From the cell containing the given text, extract its center point as [X, Y] coordinate. 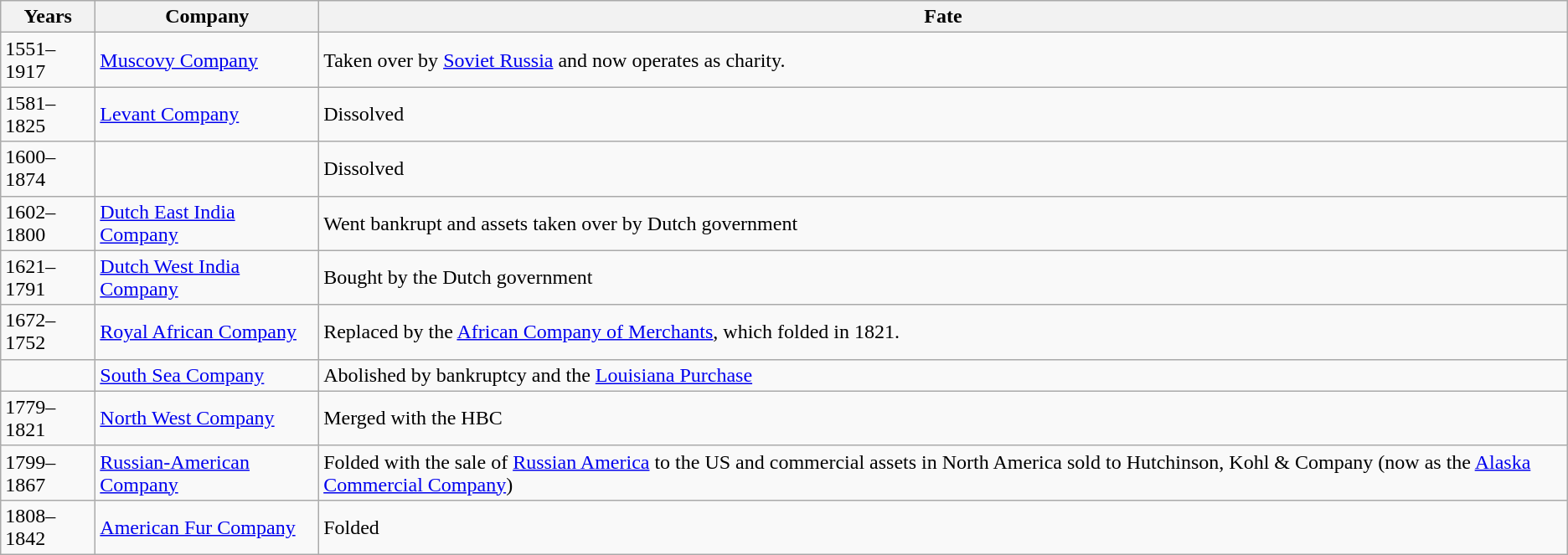
American Fur Company [208, 527]
Bought by the Dutch government [943, 278]
Taken over by Soviet Russia and now operates as charity. [943, 60]
1799–1867 [49, 472]
Muscovy Company [208, 60]
Went bankrupt and assets taken over by Dutch government [943, 223]
Russian-American Company [208, 472]
Replaced by the African Company of Merchants, which folded in 1821. [943, 331]
1581–1825 [49, 114]
Abolished by bankruptcy and the Louisiana Purchase [943, 375]
Royal African Company [208, 331]
1808–1842 [49, 527]
1600–1874 [49, 169]
1551–1917 [49, 60]
Folded [943, 527]
1602–1800 [49, 223]
Merged with the HBC [943, 419]
1672–1752 [49, 331]
North West Company [208, 419]
Levant Company [208, 114]
1779–1821 [49, 419]
South Sea Company [208, 375]
1621–1791 [49, 278]
Dutch West India Company [208, 278]
Dutch East India Company [208, 223]
Fate [943, 17]
Company [208, 17]
Years [49, 17]
